Capture the cell that displays the provided text and extract its [X, Y] central coordinate. 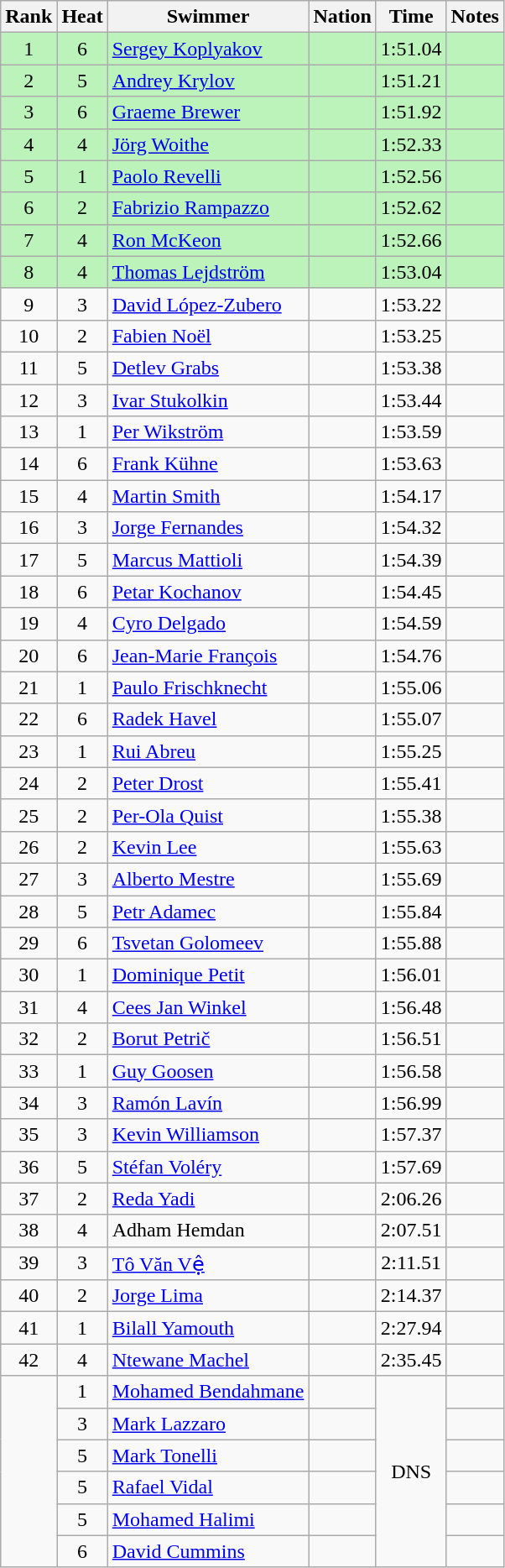
1:53.38 [411, 368]
18 [29, 592]
Peter Drost [208, 783]
32 [29, 1039]
2:07.51 [411, 1231]
42 [29, 1360]
1:51.04 [411, 49]
2:35.45 [411, 1360]
Adham Hemdan [208, 1231]
1:55.25 [411, 751]
23 [29, 751]
22 [29, 719]
1:55.41 [411, 783]
Rafael Vidal [208, 1487]
1:54.76 [411, 656]
Heat [82, 17]
Jörg Woithe [208, 144]
25 [29, 815]
Detlev Grabs [208, 368]
1:51.92 [411, 112]
1:52.33 [411, 144]
Bilall Yamouth [208, 1328]
Frank Kühne [208, 464]
27 [29, 879]
1:55.07 [411, 719]
1:57.69 [411, 1167]
DNS [411, 1471]
16 [29, 528]
1:52.56 [411, 176]
Graeme Brewer [208, 112]
1:55.69 [411, 879]
1:53.22 [411, 304]
Paolo Revelli [208, 176]
1:52.62 [411, 208]
Radek Havel [208, 719]
1:57.37 [411, 1135]
Rank [29, 17]
Martin Smith [208, 496]
Cyro Delgado [208, 624]
8 [29, 272]
Notes [475, 17]
Alberto Mestre [208, 879]
Cees Jan Winkel [208, 1007]
1:53.25 [411, 336]
1:56.51 [411, 1039]
38 [29, 1231]
1:52.66 [411, 240]
19 [29, 624]
20 [29, 656]
1:53.44 [411, 400]
Swimmer [208, 17]
1:54.59 [411, 624]
Ivar Stukolkin [208, 400]
Guy Goosen [208, 1071]
29 [29, 943]
30 [29, 975]
Ron McKeon [208, 240]
Tô Văn Vệ [208, 1263]
1:55.88 [411, 943]
Per-Ola Quist [208, 815]
39 [29, 1263]
40 [29, 1296]
Thomas Lejdström [208, 272]
14 [29, 464]
Petr Adamec [208, 911]
Mohamed Halimi [208, 1519]
Ramón Lavín [208, 1103]
9 [29, 304]
Fabrizio Rampazzo [208, 208]
2:11.51 [411, 1263]
Jorge Fernandes [208, 528]
1:54.39 [411, 560]
Paulo Frischknecht [208, 687]
1:56.48 [411, 1007]
Ntewane Machel [208, 1360]
1:56.01 [411, 975]
Sergey Koplyakov [208, 49]
26 [29, 847]
1:53.63 [411, 464]
2:14.37 [411, 1296]
Borut Petrič [208, 1039]
2:06.26 [411, 1199]
Dominique Petit [208, 975]
36 [29, 1167]
Fabien Noël [208, 336]
13 [29, 432]
Reda Yadi [208, 1199]
31 [29, 1007]
Kevin Lee [208, 847]
Mark Tonelli [208, 1456]
10 [29, 336]
15 [29, 496]
Stéfan Voléry [208, 1167]
28 [29, 911]
7 [29, 240]
2:27.94 [411, 1328]
Nation [342, 17]
Jorge Lima [208, 1296]
1:54.17 [411, 496]
41 [29, 1328]
12 [29, 400]
David López-Zubero [208, 304]
Mark Lazzaro [208, 1424]
Marcus Mattioli [208, 560]
Kevin Williamson [208, 1135]
34 [29, 1103]
1:53.04 [411, 272]
Rui Abreu [208, 751]
17 [29, 560]
11 [29, 368]
Jean-Marie François [208, 656]
Time [411, 17]
1:51.21 [411, 81]
1:53.59 [411, 432]
35 [29, 1135]
David Cummins [208, 1551]
21 [29, 687]
1:54.32 [411, 528]
1:55.38 [411, 815]
1:56.99 [411, 1103]
33 [29, 1071]
37 [29, 1199]
1:56.58 [411, 1071]
1:55.06 [411, 687]
24 [29, 783]
Andrey Krylov [208, 81]
Petar Kochanov [208, 592]
Tsvetan Golomeev [208, 943]
1:55.84 [411, 911]
1:55.63 [411, 847]
1:54.45 [411, 592]
Per Wikström [208, 432]
Mohamed Bendahmane [208, 1392]
